Pinpoint the cell where the given text exists, returning its (x, y) midpoint coordinate. 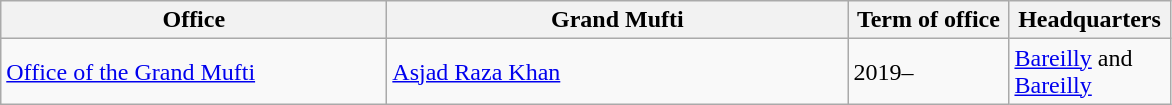
Office of the Grand Mufti (194, 72)
Term of office (928, 20)
Office (194, 20)
Grand Mufti (618, 20)
Asjad Raza Khan (618, 72)
2019– (928, 72)
Bareilly and Bareilly (1090, 72)
Headquarters (1090, 20)
